Scan for the cell matching the given text and deliver its (X, Y) coordinate at center. 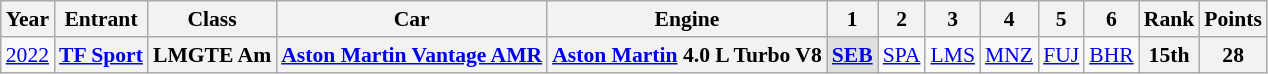
TF Sport (101, 55)
28 (1233, 55)
Car (412, 19)
LMS (952, 55)
Entrant (101, 19)
6 (1112, 19)
Aston Martin 4.0 L Turbo V8 (687, 55)
Engine (687, 19)
4 (1009, 19)
MNZ (1009, 55)
BHR (1112, 55)
3 (952, 19)
Class (212, 19)
Year (28, 19)
SPA (902, 55)
2022 (28, 55)
15th (1170, 55)
5 (1061, 19)
SEB (852, 55)
Rank (1170, 19)
FUJ (1061, 55)
Points (1233, 19)
LMGTE Am (212, 55)
1 (852, 19)
Aston Martin Vantage AMR (412, 55)
2 (902, 19)
